Output the (X, Y) coordinate of the center of the cell containing the given text.  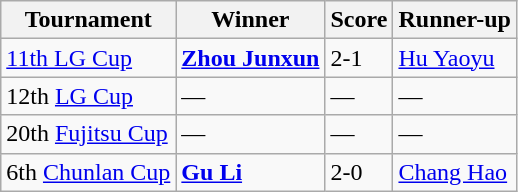
Hu Yaoyu (455, 58)
Tournament (88, 20)
2-0 (359, 172)
12th LG Cup (88, 96)
Zhou Junxun (250, 58)
Gu Li (250, 172)
20th Fujitsu Cup (88, 134)
Runner-up (455, 20)
Winner (250, 20)
Score (359, 20)
Chang Hao (455, 172)
6th Chunlan Cup (88, 172)
2-1 (359, 58)
11th LG Cup (88, 58)
